Search for the cell housing the specified text and yield its (X, Y) center coordinate. 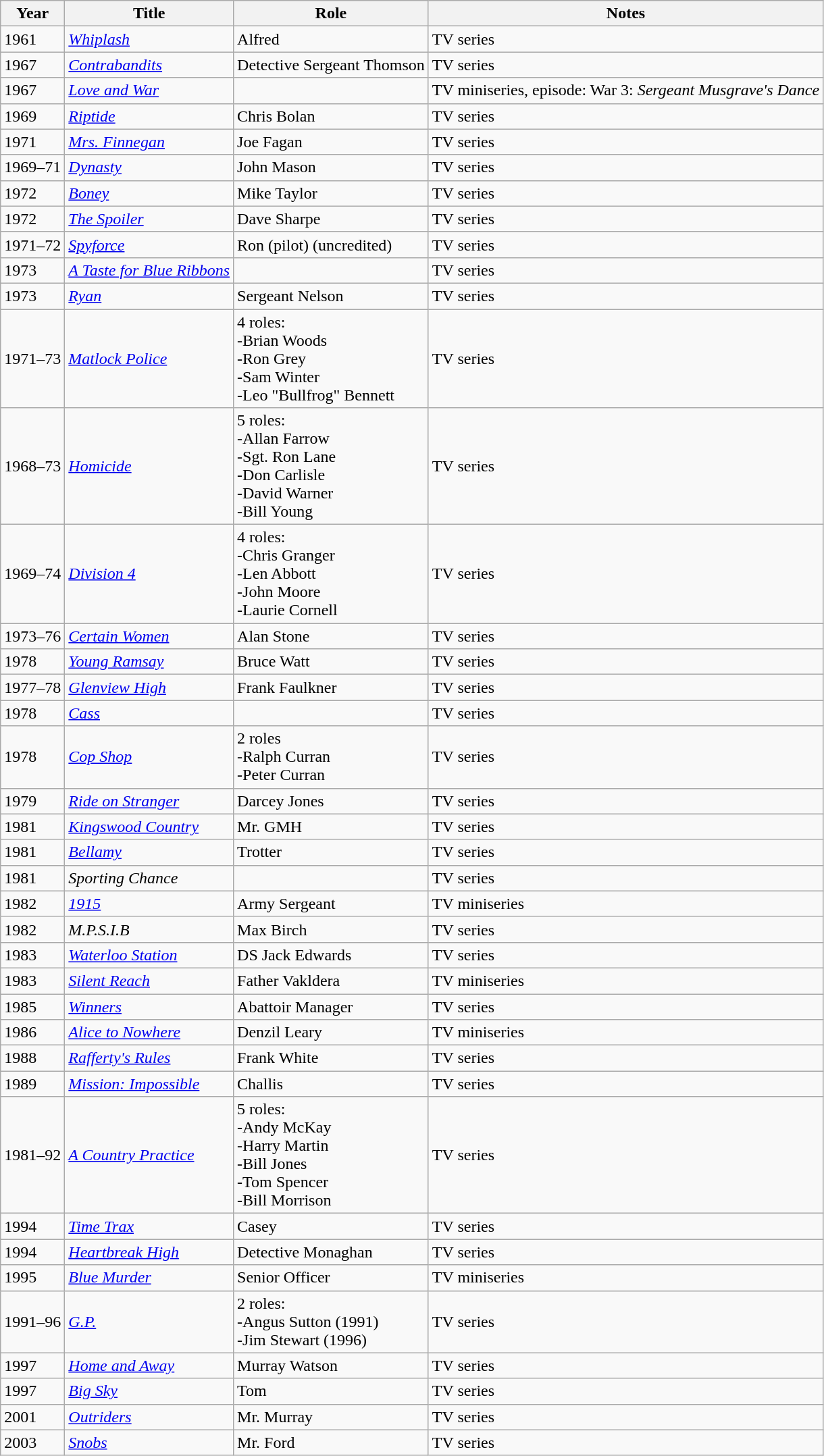
1969–71 (32, 167)
Trotter (331, 852)
Denzil Leary (331, 1033)
Mr. GMH (331, 827)
Mike Taylor (331, 193)
Certain Women (149, 636)
Cass (149, 713)
1971–73 (32, 359)
1915 (149, 904)
Winners (149, 1007)
1986 (32, 1033)
Alan Stone (331, 636)
Ron (pilot) (uncredited) (331, 244)
Dynasty (149, 167)
Army Sergeant (331, 904)
Ride on Stranger (149, 801)
Home and Away (149, 1366)
Ryan (149, 296)
4 roles:-Brian Woods-Ron Grey-Sam Winter-Leo "Bullfrog" Bennett (331, 359)
1989 (32, 1084)
2001 (32, 1417)
Max Birch (331, 929)
1979 (32, 801)
Riptide (149, 116)
2 roles:-Angus Sutton (1991)-Jim Stewart (1996) (331, 1322)
Senior Officer (331, 1278)
Mission: Impossible (149, 1084)
Murray Watson (331, 1366)
Alfred (331, 39)
1995 (32, 1278)
Bruce Watt (331, 662)
Snobs (149, 1442)
TV miniseries, episode: War 3: Sergeant Musgrave's Dance (625, 90)
Challis (331, 1084)
Glenview High (149, 687)
Tom (331, 1391)
2003 (32, 1442)
Contrabandits (149, 65)
1973–76 (32, 636)
Casey (331, 1226)
Role (331, 14)
John Mason (331, 167)
1971 (32, 142)
A Taste for Blue Ribbons (149, 270)
Detective Monaghan (331, 1252)
Big Sky (149, 1391)
Mr. Murray (331, 1417)
Time Trax (149, 1226)
Year (32, 14)
1991–96 (32, 1322)
1985 (32, 1007)
Spyforce (149, 244)
Sporting Chance (149, 878)
Detective Sergeant Thomson (331, 65)
Joe Fagan (331, 142)
Sergeant Nelson (331, 296)
1981–92 (32, 1155)
Love and War (149, 90)
1969–74 (32, 574)
Bellamy (149, 852)
1971–72 (32, 244)
Waterloo Station (149, 955)
Title (149, 14)
Outriders (149, 1417)
Rafferty's Rules (149, 1058)
Mr. Ford (331, 1442)
1968–73 (32, 466)
Cop Shop (149, 757)
4 roles:-Chris Granger-Len Abbott-John Moore-Laurie Cornell (331, 574)
Homicide (149, 466)
G.P. (149, 1322)
1969 (32, 116)
Kingswood Country (149, 827)
DS Jack Edwards (331, 955)
A Country Practice (149, 1155)
M.P.S.I.B (149, 929)
1977–78 (32, 687)
5 roles:-Allan Farrow-Sgt. Ron Lane-Don Carlisle-David Warner-Bill Young (331, 466)
Abattoir Manager (331, 1007)
Dave Sharpe (331, 219)
Heartbreak High (149, 1252)
1988 (32, 1058)
Darcey Jones (331, 801)
Father Vakldera (331, 981)
Chris Bolan (331, 116)
2 roles-Ralph Curran-Peter Curran (331, 757)
The Spoiler (149, 219)
Division 4 (149, 574)
Silent Reach (149, 981)
Alice to Nowhere (149, 1033)
Mrs. Finnegan (149, 142)
Blue Murder (149, 1278)
Notes (625, 14)
1961 (32, 39)
Matlock Police (149, 359)
5 roles:-Andy McKay-Harry Martin-Bill Jones-Tom Spencer-Bill Morrison (331, 1155)
Whiplash (149, 39)
Boney (149, 193)
Frank Faulkner (331, 687)
Young Ramsay (149, 662)
Frank White (331, 1058)
